Return the [X, Y] coordinate for the center point of the cell that contains the specified text.  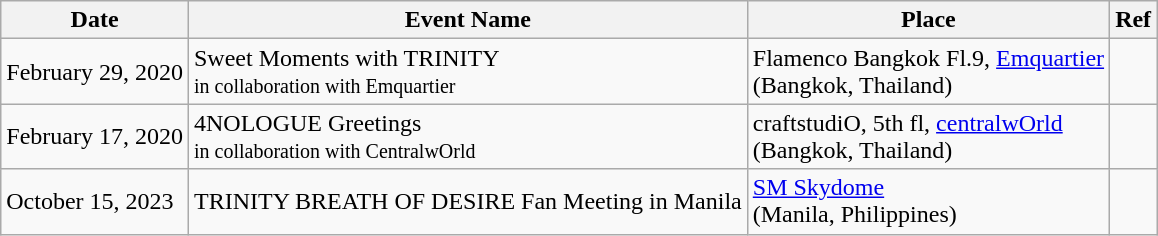
craftstudiO, 5th fl, centralwOrld(Bangkok, Thailand) [928, 136]
Place [928, 20]
SM Skydome(Manila, Philippines) [928, 202]
February 17, 2020 [95, 136]
4NOLOGUE Greetingsin collaboration with CentralwOrld [468, 136]
Flamenco Bangkok Fl.9, Emquartier(Bangkok, Thailand) [928, 72]
Ref [1134, 20]
Event Name [468, 20]
October 15, 2023 [95, 202]
Date [95, 20]
Sweet Moments with TRINITYin collaboration with Emquartier [468, 72]
February 29, 2020 [95, 72]
TRINITY BREATH OF DESIRE Fan Meeting in Manila [468, 202]
